From the cell containing the given text, extract its center point as [x, y] coordinate. 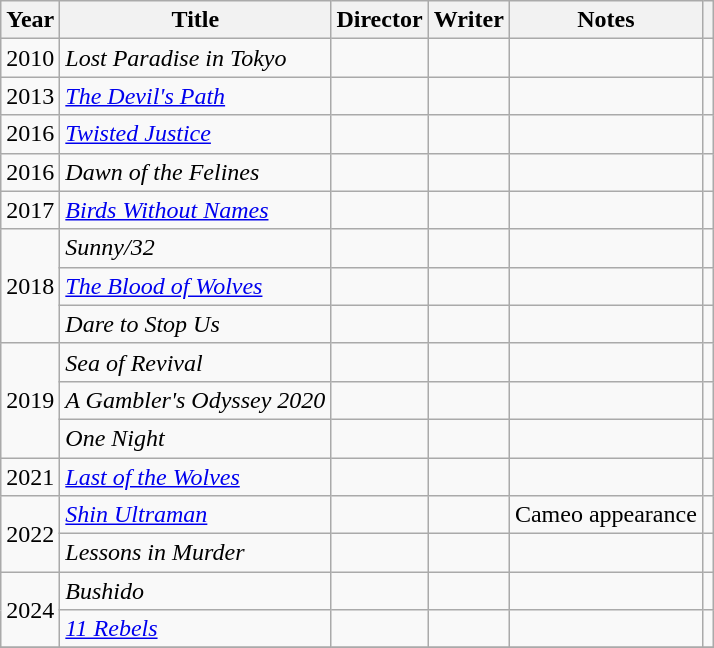
2021 [30, 477]
Director [380, 20]
2013 [30, 96]
Year [30, 20]
2018 [30, 286]
A Gambler's Odyssey 2020 [196, 400]
The Blood of Wolves [196, 286]
2024 [30, 610]
Writer [468, 20]
One Night [196, 438]
Bushido [196, 591]
Twisted Justice [196, 134]
Title [196, 20]
2022 [30, 534]
Notes [606, 20]
2019 [30, 400]
Shin Ultraman [196, 515]
Cameo appearance [606, 515]
Birds Without Names [196, 210]
2010 [30, 58]
Lessons in Murder [196, 553]
11 Rebels [196, 629]
Sunny/32 [196, 248]
Sea of Revival [196, 362]
2017 [30, 210]
Dare to Stop Us [196, 324]
The Devil's Path [196, 96]
Dawn of the Felines [196, 172]
Last of the Wolves [196, 477]
Lost Paradise in Tokyo [196, 58]
